Return the [X, Y] coordinate for the center point of the cell that contains the specified text.  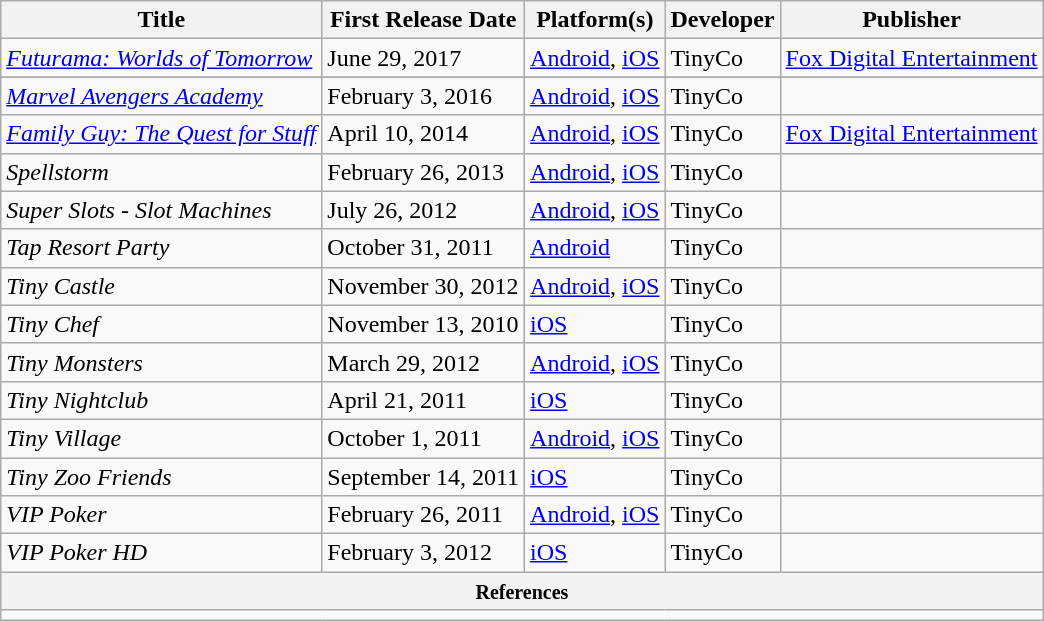
Marvel Avengers Academy [162, 96]
Publisher [912, 20]
October 31, 2011 [424, 248]
February 3, 2012 [424, 553]
Super Slots - Slot Machines [162, 210]
Tiny Village [162, 438]
Developer [722, 20]
Android [595, 248]
References [522, 591]
March 29, 2012 [424, 362]
February 3, 2016 [424, 96]
VIP Poker [162, 515]
April 10, 2014 [424, 134]
November 30, 2012 [424, 286]
Tiny Castle [162, 286]
October 1, 2011 [424, 438]
Title [162, 20]
Family Guy: The Quest for Stuff [162, 134]
Tiny Chef [162, 324]
April 21, 2011 [424, 400]
June 29, 2017 [424, 58]
Spellstorm [162, 172]
February 26, 2011 [424, 515]
VIP Poker HD [162, 553]
Tiny Zoo Friends [162, 477]
Futurama: Worlds of Tomorrow [162, 58]
First Release Date [424, 20]
Tap Resort Party [162, 248]
Tiny Monsters [162, 362]
September 14, 2011 [424, 477]
February 26, 2013 [424, 172]
November 13, 2010 [424, 324]
Tiny Nightclub [162, 400]
Platform(s) [595, 20]
July 26, 2012 [424, 210]
